Identify which cell holds the provided text, then report its [x, y] central coordinate. 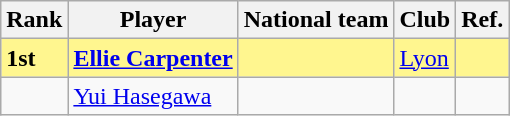
Ellie Carpenter [153, 58]
Player [153, 20]
1st [34, 58]
National team [316, 20]
Yui Hasegawa [153, 96]
Lyon [425, 58]
Club [425, 20]
Rank [34, 20]
Ref. [482, 20]
